Capture the cell that displays the provided text and extract its (X, Y) central coordinate. 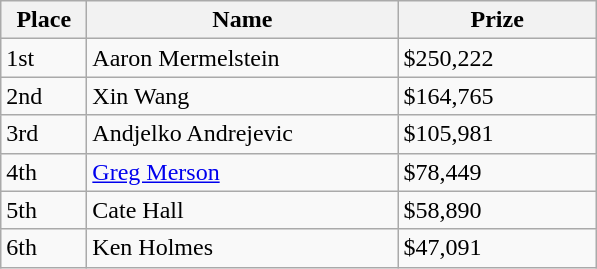
3rd (44, 134)
1st (44, 58)
Prize (498, 20)
Greg Merson (242, 172)
Xin Wang (242, 96)
5th (44, 210)
Andjelko Andrejevic (242, 134)
$164,765 (498, 96)
6th (44, 248)
Name (242, 20)
$250,222 (498, 58)
4th (44, 172)
Ken Holmes (242, 248)
Place (44, 20)
2nd (44, 96)
$47,091 (498, 248)
$105,981 (498, 134)
$78,449 (498, 172)
Aaron Mermelstein (242, 58)
$58,890 (498, 210)
Cate Hall (242, 210)
